Return the [X, Y] coordinate for the center point of the cell that contains the specified text.  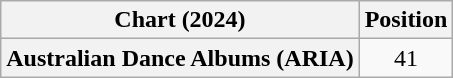
Chart (2024) [180, 20]
41 [406, 58]
Position [406, 20]
Australian Dance Albums (ARIA) [180, 58]
